Search for the cell housing the specified text and yield its [x, y] center coordinate. 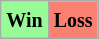
Win [24, 20]
Loss [73, 20]
